Extract the [X, Y] coordinate from the center of the cell holding the provided text.  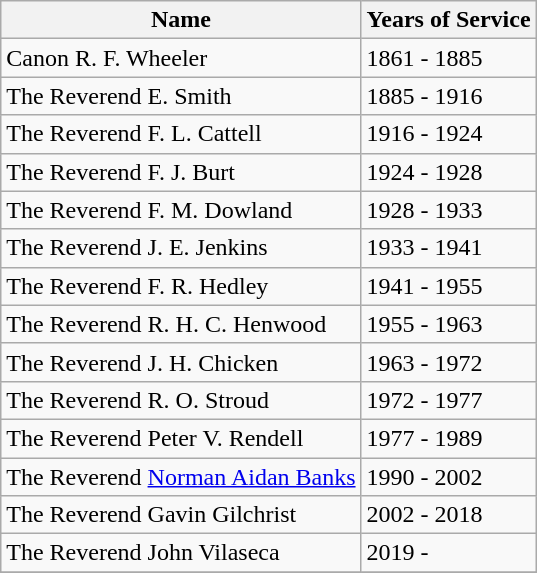
2002 - 2018 [448, 515]
1972 - 1977 [448, 400]
The Reverend F. J. Burt [181, 172]
1963 - 1972 [448, 362]
1916 - 1924 [448, 134]
The Reverend Peter V. Rendell [181, 438]
The Reverend R. H. C. Henwood [181, 324]
The Reverend F. R. Hedley [181, 286]
1977 - 1989 [448, 438]
The Reverend Norman Aidan Banks [181, 477]
The Reverend J. H. Chicken [181, 362]
1924 - 1928 [448, 172]
The Reverend F. L. Cattell [181, 134]
1955 - 1963 [448, 324]
The Reverend Gavin Gilchrist [181, 515]
The Reverend E. Smith [181, 96]
Years of Service [448, 20]
The Reverend J. E. Jenkins [181, 248]
1928 - 1933 [448, 210]
The Reverend R. O. Stroud [181, 400]
1990 - 2002 [448, 477]
1885 - 1916 [448, 96]
2019 - [448, 553]
The Reverend John Vilaseca [181, 553]
Canon R. F. Wheeler [181, 58]
1861 - 1885 [448, 58]
1941 - 1955 [448, 286]
The Reverend F. M. Dowland [181, 210]
Name [181, 20]
1933 - 1941 [448, 248]
